Return the [X, Y] coordinate for the center point of the cell that contains the specified text.  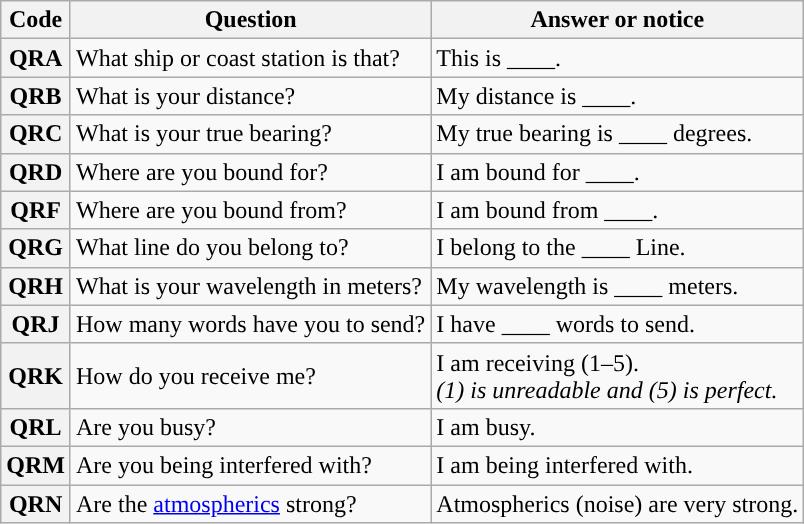
Atmospherics (noise) are very strong. [618, 503]
QRD [36, 172]
What ship or coast station is that? [250, 58]
Are you busy? [250, 427]
I am being interfered with. [618, 465]
QRJ [36, 324]
QRH [36, 286]
QRK [36, 376]
Are you being interfered with? [250, 465]
QRC [36, 134]
QRN [36, 503]
Are the atmospherics strong? [250, 503]
My distance is ____. [618, 96]
QRF [36, 210]
I belong to the ____ Line. [618, 248]
QRM [36, 465]
I am receiving (1–5).(1) is unreadable and (5) is perfect. [618, 376]
What is your wavelength in meters? [250, 286]
What is your distance? [250, 96]
My true bearing is ____ degrees. [618, 134]
Question [250, 20]
Where are you bound from? [250, 210]
Where are you bound for? [250, 172]
How many words have you to send? [250, 324]
QRL [36, 427]
I am bound for ____. [618, 172]
QRG [36, 248]
What line do you belong to? [250, 248]
I am bound from ____. [618, 210]
This is ____. [618, 58]
What is your true bearing? [250, 134]
I have ____ words to send. [618, 324]
QRA [36, 58]
How do you receive me? [250, 376]
Answer or notice [618, 20]
QRB [36, 96]
My wavelength is ____ meters. [618, 286]
I am busy. [618, 427]
Code [36, 20]
